Provide the [X, Y] coordinate of the cell's center where the given text is located.  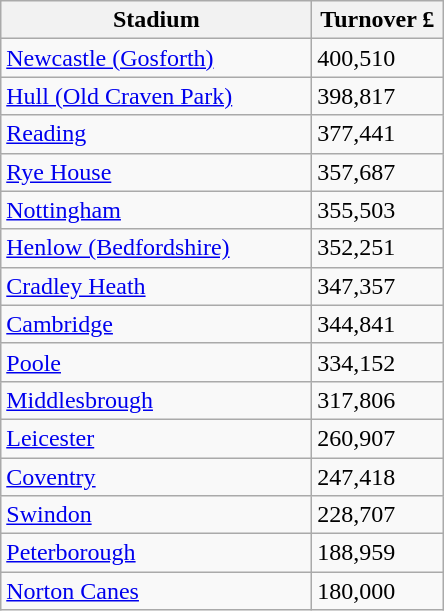
Hull (Old Craven Park) [156, 96]
Poole [156, 362]
355,503 [378, 210]
228,707 [378, 515]
352,251 [378, 248]
260,907 [378, 438]
Leicester [156, 438]
Newcastle (Gosforth) [156, 58]
398,817 [378, 96]
Swindon [156, 515]
Stadium [156, 20]
Henlow (Bedfordshire) [156, 248]
Cambridge [156, 324]
344,841 [378, 324]
188,959 [378, 553]
Middlesbrough [156, 400]
334,152 [378, 362]
Norton Canes [156, 591]
Turnover £ [378, 20]
Coventry [156, 477]
Nottingham [156, 210]
400,510 [378, 58]
Rye House [156, 172]
357,687 [378, 172]
Peterborough [156, 553]
Reading [156, 134]
377,441 [378, 134]
247,418 [378, 477]
317,806 [378, 400]
180,000 [378, 591]
Cradley Heath [156, 286]
347,357 [378, 286]
